Return [x, y] of the center of cell containing provided text 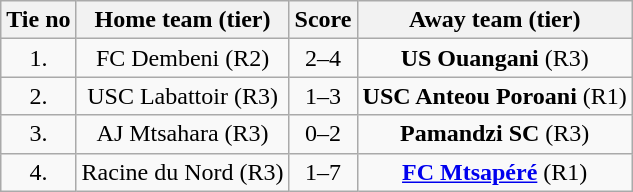
Away team (tier) [494, 20]
0–2 [323, 134]
USC Anteou Poroani (R1) [494, 96]
1–7 [323, 172]
1–3 [323, 96]
2–4 [323, 58]
US Ouangani (R3) [494, 58]
Pamandzi SC (R3) [494, 134]
AJ Mtsahara (R3) [182, 134]
2. [38, 96]
Home team (tier) [182, 20]
FC Mtsapéré (R1) [494, 172]
USC Labattoir (R3) [182, 96]
Racine du Nord (R3) [182, 172]
Tie no [38, 20]
3. [38, 134]
Score [323, 20]
4. [38, 172]
FC Dembeni (R2) [182, 58]
1. [38, 58]
